Capture the cell that displays the provided text and extract its (x, y) central coordinate. 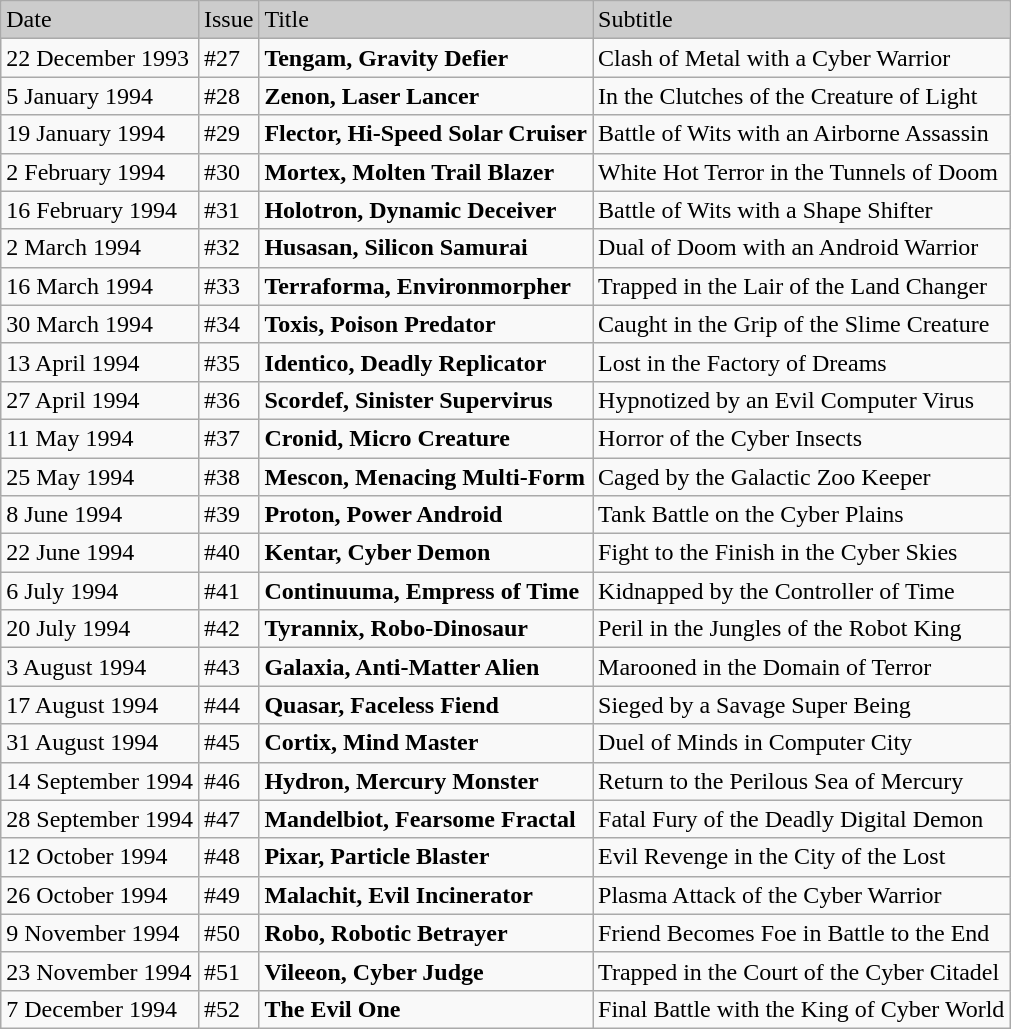
#41 (228, 591)
White Hot Terror in the Tunnels of Doom (802, 172)
Evil Revenge in the City of the Lost (802, 857)
#31 (228, 210)
Continuuma, Empress of Time (426, 591)
Kentar, Cyber Demon (426, 553)
Sieged by a Savage Super Being (802, 705)
Pixar, Particle Blaster (426, 857)
8 June 1994 (100, 515)
Caged by the Galactic Zoo Keeper (802, 477)
Final Battle with the King of Cyber World (802, 1009)
22 June 1994 (100, 553)
Tengam, Gravity Defier (426, 58)
30 March 1994 (100, 324)
#51 (228, 971)
Mortex, Molten Trail Blazer (426, 172)
Dual of Doom with an Android Warrior (802, 248)
#43 (228, 667)
23 November 1994 (100, 971)
Fatal Fury of the Deadly Digital Demon (802, 819)
13 April 1994 (100, 362)
Kidnapped by the Controller of Time (802, 591)
The Evil One (426, 1009)
26 October 1994 (100, 895)
#44 (228, 705)
#38 (228, 477)
Date (100, 20)
Caught in the Grip of the Slime Creature (802, 324)
5 January 1994 (100, 96)
9 November 1994 (100, 933)
Flector, Hi-Speed Solar Cruiser (426, 134)
Mescon, Menacing Multi-Form (426, 477)
3 August 1994 (100, 667)
Proton, Power Android (426, 515)
27 April 1994 (100, 400)
Fight to the Finish in the Cyber Skies (802, 553)
2 February 1994 (100, 172)
#48 (228, 857)
Return to the Perilous Sea of Mercury (802, 781)
#39 (228, 515)
#30 (228, 172)
#49 (228, 895)
#28 (228, 96)
#36 (228, 400)
Scordef, Sinister Supervirus (426, 400)
Cronid, Micro Creature (426, 438)
11 May 1994 (100, 438)
17 August 1994 (100, 705)
Battle of Wits with an Airborne Assassin (802, 134)
Clash of Metal with a Cyber Warrior (802, 58)
Title (426, 20)
In the Clutches of the Creature of Light (802, 96)
Galaxia, Anti-Matter Alien (426, 667)
Lost in the Factory of Dreams (802, 362)
16 March 1994 (100, 286)
#29 (228, 134)
Plasma Attack of the Cyber Warrior (802, 895)
22 December 1993 (100, 58)
#52 (228, 1009)
Malachit, Evil Incinerator (426, 895)
Trapped in the Court of the Cyber Citadel (802, 971)
Husasan, Silicon Samurai (426, 248)
#40 (228, 553)
Duel of Minds in Computer City (802, 743)
12 October 1994 (100, 857)
#46 (228, 781)
Identico, Deadly Replicator (426, 362)
28 September 1994 (100, 819)
#35 (228, 362)
#32 (228, 248)
Trapped in the Lair of the Land Changer (802, 286)
Cortix, Mind Master (426, 743)
#50 (228, 933)
Holotron, Dynamic Deceiver (426, 210)
#34 (228, 324)
Marooned in the Domain of Terror (802, 667)
25 May 1994 (100, 477)
#47 (228, 819)
Tyrannix, Robo-Dinosaur (426, 629)
Issue (228, 20)
#37 (228, 438)
16 February 1994 (100, 210)
Toxis, Poison Predator (426, 324)
Peril in the Jungles of the Robot King (802, 629)
2 March 1994 (100, 248)
Zenon, Laser Lancer (426, 96)
Terraforma, Environmorpher (426, 286)
#42 (228, 629)
Friend Becomes Foe in Battle to the End (802, 933)
Robo, Robotic Betrayer (426, 933)
14 September 1994 (100, 781)
Battle of Wits with a Shape Shifter (802, 210)
19 January 1994 (100, 134)
#45 (228, 743)
7 December 1994 (100, 1009)
Horror of the Cyber Insects (802, 438)
#33 (228, 286)
Mandelbiot, Fearsome Fractal (426, 819)
6 July 1994 (100, 591)
Tank Battle on the Cyber Plains (802, 515)
20 July 1994 (100, 629)
Vileeon, Cyber Judge (426, 971)
Hypnotized by an Evil Computer Virus (802, 400)
Subtitle (802, 20)
Quasar, Faceless Fiend (426, 705)
Hydron, Mercury Monster (426, 781)
#27 (228, 58)
31 August 1994 (100, 743)
